Capture the cell that displays the provided text and extract its (x, y) central coordinate. 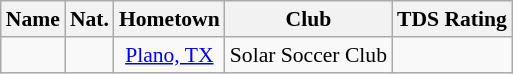
Name (33, 19)
Plano, TX (170, 55)
Solar Soccer Club (308, 55)
TDS Rating (452, 19)
Nat. (90, 19)
Club (308, 19)
Hometown (170, 19)
